Locate the cell with the specified text and output its [X, Y] center coordinate. 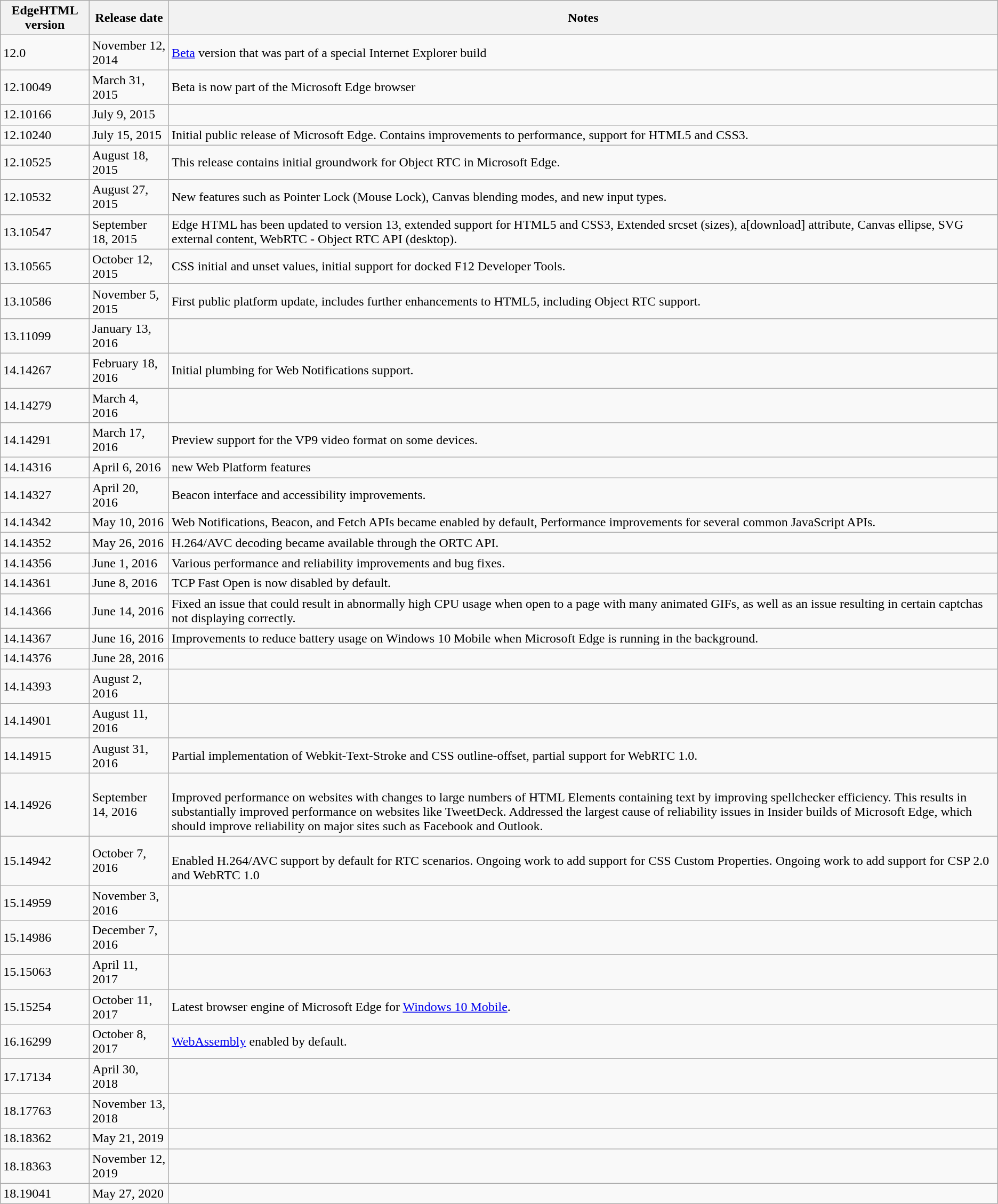
Beacon interface and accessibility improvements. [583, 495]
15.14986 [45, 937]
14.14915 [45, 755]
June 28, 2016 [129, 659]
Improvements to reduce battery usage on Windows 10 Mobile when Microsoft Edge is running in the background. [583, 638]
WebAssembly enabled by default. [583, 1042]
August 27, 2015 [129, 197]
Initial public release of Microsoft Edge. Contains improvements to performance, support for HTML5 and CSS3. [583, 135]
September 18, 2015 [129, 231]
July 9, 2015 [129, 115]
H.264/AVC decoding became available through the ORTC API. [583, 543]
November 12, 2014 [129, 52]
May 26, 2016 [129, 543]
new Web Platform features [583, 468]
November 3, 2016 [129, 902]
18.18363 [45, 1166]
October 7, 2016 [129, 861]
August 2, 2016 [129, 686]
First public platform update, includes further enhancements to HTML5, including Object RTC support. [583, 301]
Various performance and reliability improvements and bug fixes. [583, 563]
August 18, 2015 [129, 162]
November 5, 2015 [129, 301]
14.14342 [45, 523]
April 20, 2016 [129, 495]
17.17134 [45, 1076]
June 14, 2016 [129, 611]
Latest browser engine of Microsoft Edge for Windows 10 Mobile. [583, 1007]
12.0 [45, 52]
14.14393 [45, 686]
This release contains initial groundwork for Object RTC in Microsoft Edge. [583, 162]
14.14366 [45, 611]
September 14, 2016 [129, 804]
13.11099 [45, 336]
14.14279 [45, 405]
January 13, 2016 [129, 336]
April 30, 2018 [129, 1076]
15.15063 [45, 973]
May 21, 2019 [129, 1138]
June 16, 2016 [129, 638]
May 10, 2016 [129, 523]
August 11, 2016 [129, 721]
Beta version that was part of a special Internet Explorer build [583, 52]
18.19041 [45, 1193]
October 8, 2017 [129, 1042]
14.14901 [45, 721]
14.14316 [45, 468]
June 8, 2016 [129, 583]
14.14376 [45, 659]
14.14367 [45, 638]
18.17763 [45, 1111]
14.14352 [45, 543]
EdgeHTML version [45, 18]
December 7, 2016 [129, 937]
14.14327 [45, 495]
November 12, 2019 [129, 1166]
14.14926 [45, 804]
12.10240 [45, 135]
March 31, 2015 [129, 87]
October 12, 2015 [129, 267]
12.10049 [45, 87]
13.10565 [45, 267]
February 18, 2016 [129, 370]
April 11, 2017 [129, 973]
Release date [129, 18]
March 17, 2016 [129, 440]
14.14291 [45, 440]
13.10547 [45, 231]
14.14356 [45, 563]
15.14942 [45, 861]
Web Notifications, Beacon, and Fetch APIs became enabled by default, Performance improvements for several common JavaScript APIs. [583, 523]
June 1, 2016 [129, 563]
13.10586 [45, 301]
12.10532 [45, 197]
14.14267 [45, 370]
Beta is now part of the Microsoft Edge browser [583, 87]
August 31, 2016 [129, 755]
16.16299 [45, 1042]
Notes [583, 18]
Partial implementation of Webkit-Text-Stroke and CSS outline-offset, partial support for WebRTC 1.0. [583, 755]
TCP Fast Open is now disabled by default. [583, 583]
12.10166 [45, 115]
April 6, 2016 [129, 468]
October 11, 2017 [129, 1007]
12.10525 [45, 162]
15.15254 [45, 1007]
July 15, 2015 [129, 135]
March 4, 2016 [129, 405]
Preview support for the VP9 video format on some devices. [583, 440]
May 27, 2020 [129, 1193]
New features such as Pointer Lock (Mouse Lock), Canvas blending modes, and new input types. [583, 197]
November 13, 2018 [129, 1111]
15.14959 [45, 902]
Initial plumbing for Web Notifications support. [583, 370]
14.14361 [45, 583]
CSS initial and unset values, initial support for docked F12 Developer Tools. [583, 267]
18.18362 [45, 1138]
